Scan for the cell matching the given text and deliver its [x, y] coordinate at center. 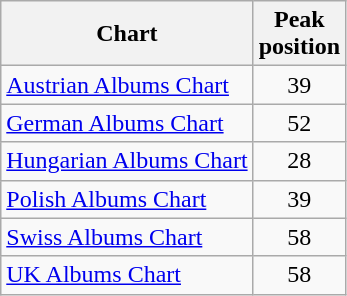
Peakposition [299, 34]
28 [299, 161]
UK Albums Chart [127, 275]
German Albums Chart [127, 123]
Chart [127, 34]
Polish Albums Chart [127, 199]
52 [299, 123]
Hungarian Albums Chart [127, 161]
Austrian Albums Chart [127, 85]
Swiss Albums Chart [127, 237]
